Return the (X, Y) coordinate for the center point of the cell that contains the specified text.  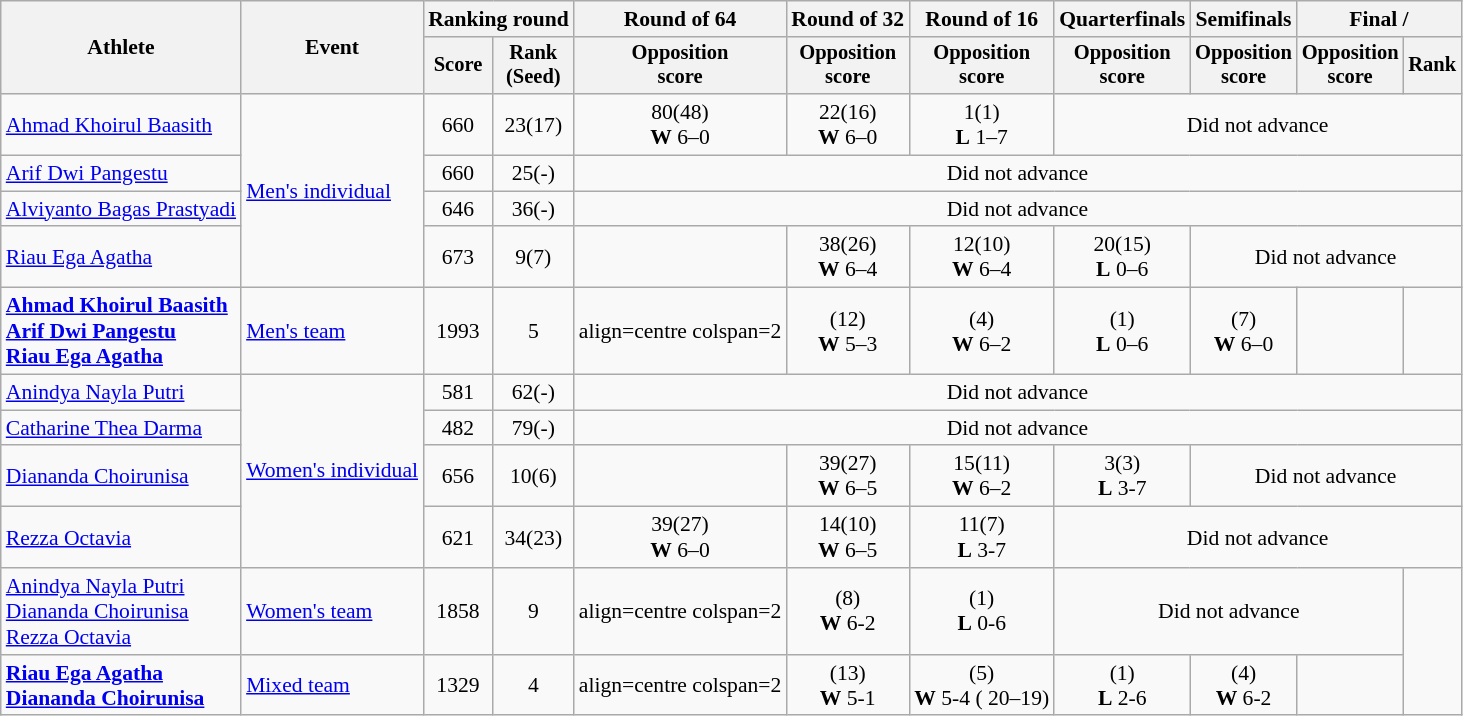
Arif Dwi Pangestu (121, 174)
Mixed team (332, 686)
(4) W 6-2 (1244, 686)
Round of 16 (982, 19)
39(27) W 6–5 (848, 476)
646 (458, 209)
1329 (458, 686)
Round of 64 (680, 19)
Athlete (121, 48)
Quarterfinals (1122, 19)
22(16)W 6–0 (848, 124)
Event (332, 48)
(4) W 6–2 (982, 332)
Catharine Thea Darma (121, 428)
36(-) (534, 209)
9(7) (534, 258)
38(26) W 6–4 (848, 258)
Alviyanto Bagas Prastyadi (121, 209)
(12) W 5–3 (848, 332)
39(27) W 6–0 (680, 538)
(8) W 6-2 (848, 612)
15(11) W 6–2 (982, 476)
Riau Ega AgathaDiananda Choirunisa (121, 686)
(1) L 0–6 (1122, 332)
11(7) L 3-7 (982, 538)
Diananda Choirunisa (121, 476)
Score (458, 66)
1(1)L 1–7 (982, 124)
Ahmad Khoirul Baasith (121, 124)
80(48) W 6–0 (680, 124)
23(17) (534, 124)
Anindya Nayla PutriDiananda ChoirunisaRezza Octavia (121, 612)
Anindya Nayla Putri (121, 393)
12(10) W 6–4 (982, 258)
Women's individual (332, 472)
Rank (Seed) (534, 66)
5 (534, 332)
14(10) W 6–5 (848, 538)
1858 (458, 612)
673 (458, 258)
Rezza Octavia (121, 538)
79(-) (534, 428)
20(15) L 0–6 (1122, 258)
3(3) L 3-7 (1122, 476)
34(23) (534, 538)
Ranking round (498, 19)
10(6) (534, 476)
4 (534, 686)
482 (458, 428)
62(-) (534, 393)
(1) L 0-6 (982, 612)
(7) W 6–0 (1244, 332)
(5) W 5-4 ( 20–19) (982, 686)
581 (458, 393)
621 (458, 538)
Women's team (332, 612)
656 (458, 476)
Final / (1379, 19)
Rank (1432, 66)
(1) L 2-6 (1122, 686)
25(-) (534, 174)
Semifinals (1244, 19)
1993 (458, 332)
Men's individual (332, 191)
Ahmad Khoirul BaasithArif Dwi PangestuRiau Ega Agatha (121, 332)
Riau Ega Agatha (121, 258)
9 (534, 612)
(13) W 5-1 (848, 686)
Men's team (332, 332)
Round of 32 (848, 19)
